For the text-containing cell, return its midpoint in [X, Y] coordinate format. 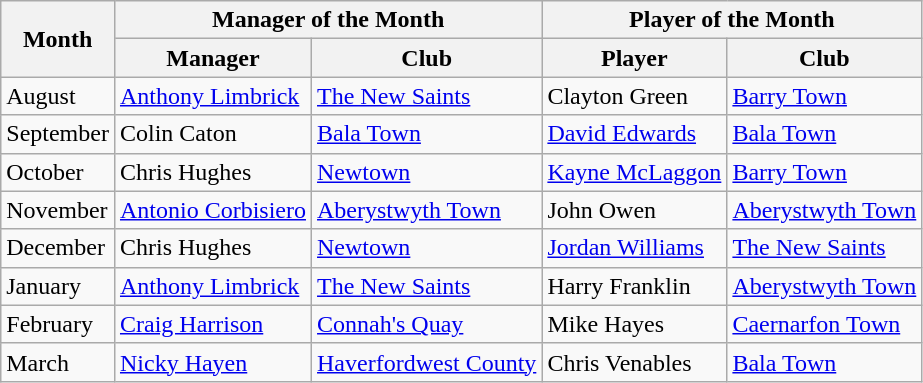
Harry Franklin [634, 286]
Nicky Hayen [212, 362]
September [58, 134]
February [58, 324]
Manager of the Month [328, 20]
Caernarfon Town [824, 324]
August [58, 96]
Player of the Month [732, 20]
Jordan Williams [634, 248]
Kayne McLaggon [634, 172]
Craig Harrison [212, 324]
Haverfordwest County [427, 362]
Chris Venables [634, 362]
Mike Hayes [634, 324]
Colin Caton [212, 134]
March [58, 362]
Antonio Corbisiero [212, 210]
Connah's Quay [427, 324]
Manager [212, 58]
Month [58, 39]
October [58, 172]
David Edwards [634, 134]
November [58, 210]
December [58, 248]
Clayton Green [634, 96]
Player [634, 58]
January [58, 286]
John Owen [634, 210]
